Provide the (X, Y) coordinate of the cell's center where the given text is located.  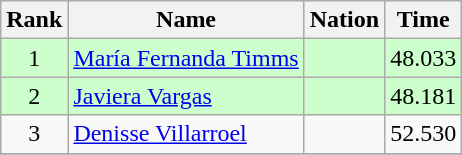
Rank (34, 20)
Javiera Vargas (186, 96)
María Fernanda Timms (186, 58)
48.033 (424, 58)
Nation (344, 20)
Time (424, 20)
48.181 (424, 96)
3 (34, 134)
1 (34, 58)
2 (34, 96)
Denisse Villarroel (186, 134)
52.530 (424, 134)
Name (186, 20)
